Pinpoint the cell where the given text exists, returning its [X, Y] midpoint coordinate. 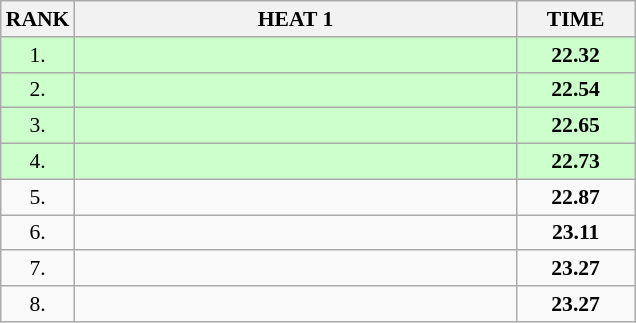
3. [38, 126]
22.32 [576, 55]
1. [38, 55]
23.11 [576, 233]
4. [38, 162]
2. [38, 90]
7. [38, 269]
22.87 [576, 197]
HEAT 1 [295, 19]
5. [38, 197]
6. [38, 233]
22.54 [576, 90]
22.73 [576, 162]
TIME [576, 19]
22.65 [576, 126]
8. [38, 304]
RANK [38, 19]
